Capture the cell that displays the provided text and extract its [X, Y] central coordinate. 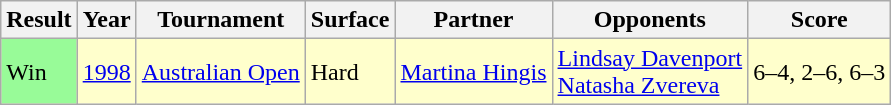
Surface [350, 20]
Martina Hingis [474, 72]
Win [39, 72]
Result [39, 20]
Opponents [650, 20]
Score [820, 20]
Lindsay Davenport Natasha Zvereva [650, 72]
Partner [474, 20]
Tournament [220, 20]
Australian Open [220, 72]
Year [106, 20]
6–4, 2–6, 6–3 [820, 72]
Hard [350, 72]
1998 [106, 72]
